Locate the cell with the specified text and output its [X, Y] center coordinate. 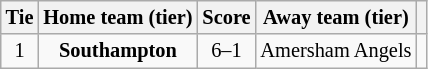
Away team (tier) [336, 17]
Home team (tier) [118, 17]
Score [226, 17]
6–1 [226, 51]
Tie [20, 17]
Southampton [118, 51]
1 [20, 51]
Amersham Angels [336, 51]
